Pinpoint the cell where the given text exists, returning its [x, y] midpoint coordinate. 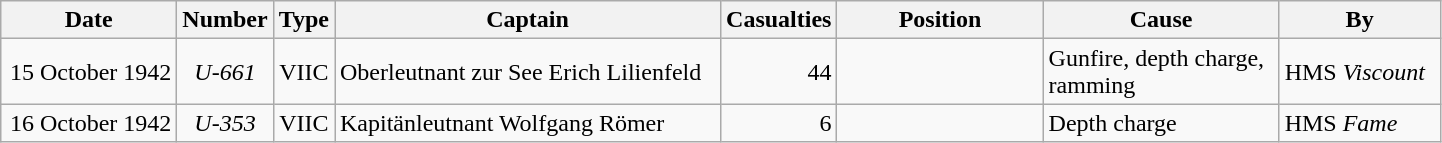
Number [225, 20]
HMS Viscount [1360, 72]
16 October 1942 [89, 123]
U-661 [225, 72]
Position [940, 20]
Depth charge [1161, 123]
44 [779, 72]
Gunfire, depth charge, ramming [1161, 72]
Captain [527, 20]
HMS Fame [1360, 123]
Cause [1161, 20]
Type [304, 20]
Oberleutnant zur See Erich Lilienfeld [527, 72]
15 October 1942 [89, 72]
Casualties [779, 20]
Kapitänleutnant Wolfgang Römer [527, 123]
U-353 [225, 123]
By [1360, 20]
Date [89, 20]
6 [779, 123]
